Determine the [X, Y] coordinate at the center of the cell enclosing the given text.  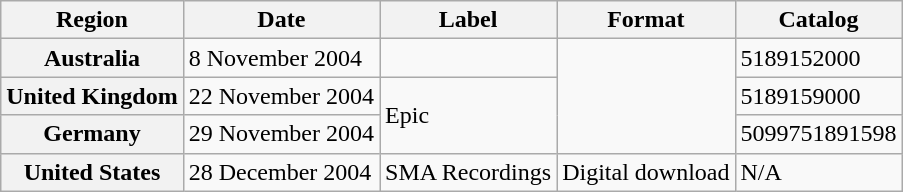
SMA Recordings [468, 172]
Australia [92, 58]
Catalog [818, 20]
22 November 2004 [281, 96]
Format [646, 20]
Date [281, 20]
Epic [468, 115]
28 December 2004 [281, 172]
Region [92, 20]
5099751891598 [818, 134]
Label [468, 20]
8 November 2004 [281, 58]
29 November 2004 [281, 134]
Germany [92, 134]
5189159000 [818, 96]
United States [92, 172]
Digital download [646, 172]
N/A [818, 172]
United Kingdom [92, 96]
5189152000 [818, 58]
